For the text-containing cell, return its midpoint in [X, Y] coordinate format. 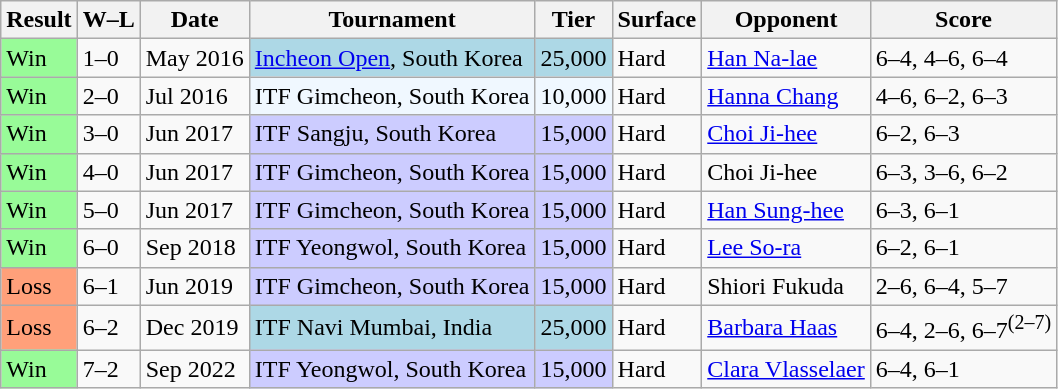
Result [39, 20]
3–0 [108, 134]
Date [194, 20]
4–6, 6–2, 6–3 [963, 96]
May 2016 [194, 58]
6–0 [108, 248]
2–0 [108, 96]
Incheon Open, South Korea [392, 58]
Tier [574, 20]
4–0 [108, 172]
6–2 [108, 328]
6–2, 6–1 [963, 248]
Hanna Chang [786, 96]
Barbara Haas [786, 328]
6–3, 3–6, 6–2 [963, 172]
10,000 [574, 96]
6–2, 6–3 [963, 134]
Clara Vlasselaer [786, 369]
7–2 [108, 369]
2–6, 6–4, 5–7 [963, 286]
Jun 2019 [194, 286]
Sep 2018 [194, 248]
6–3, 6–1 [963, 210]
Tournament [392, 20]
Opponent [786, 20]
5–0 [108, 210]
6–4, 6–1 [963, 369]
1–0 [108, 58]
ITF Sangju, South Korea [392, 134]
Dec 2019 [194, 328]
Han Sung-hee [786, 210]
6–1 [108, 286]
Score [963, 20]
Shiori Fukuda [786, 286]
Surface [657, 20]
Sep 2022 [194, 369]
Lee So-ra [786, 248]
6–4, 2–6, 6–7(2–7) [963, 328]
W–L [108, 20]
Jul 2016 [194, 96]
Han Na-lae [786, 58]
6–4, 4–6, 6–4 [963, 58]
ITF Navi Mumbai, India [392, 328]
